Scan for the cell matching the given text and deliver its [x, y] coordinate at center. 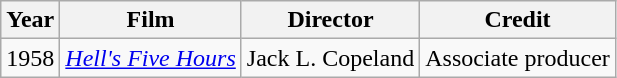
Associate producer [518, 58]
Year [30, 20]
Film [151, 20]
Jack L. Copeland [330, 58]
Director [330, 20]
1958 [30, 58]
Hell's Five Hours [151, 58]
Credit [518, 20]
